Locate the cell with the specified text and output its (x, y) center coordinate. 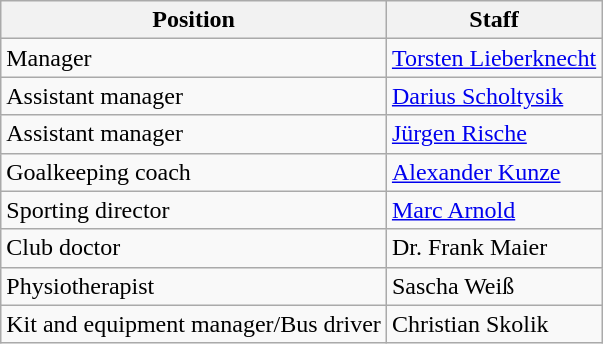
Marc Arnold (494, 210)
Jürgen Rische (494, 134)
Physiotherapist (194, 286)
Sascha Weiß (494, 286)
Goalkeeping coach (194, 172)
Club doctor (194, 248)
Staff (494, 20)
Christian Skolik (494, 324)
Darius Scholtysik (494, 96)
Torsten Lieberknecht (494, 58)
Alexander Kunze (494, 172)
Sporting director (194, 210)
Kit and equipment manager/Bus driver (194, 324)
Manager (194, 58)
Position (194, 20)
Dr. Frank Maier (494, 248)
